For the text-containing cell, return its midpoint in [X, Y] coordinate format. 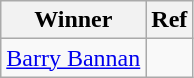
Ref [170, 20]
Barry Bannan [74, 58]
Winner [74, 20]
